Determine the [X, Y] coordinate at the center of the cell enclosing the given text.  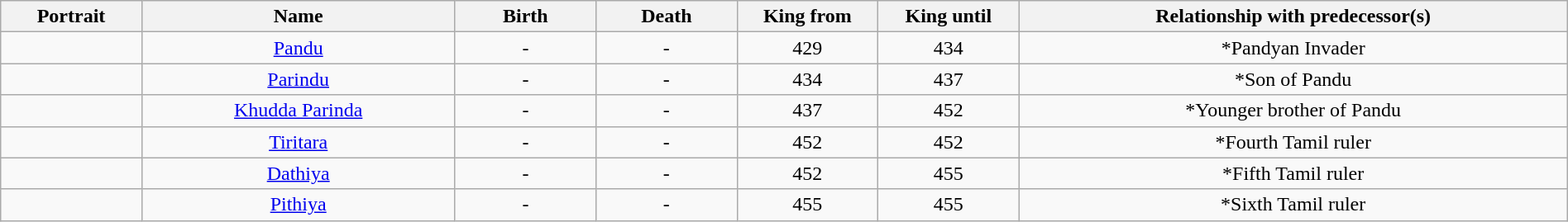
429 [807, 48]
Parindu [298, 79]
Death [667, 17]
Pithiya [298, 205]
Birth [525, 17]
*Sixth Tamil ruler [1293, 205]
King from [807, 17]
Pandu [298, 48]
*Younger brother of Pandu [1293, 111]
Dathiya [298, 173]
*Fifth Tamil ruler [1293, 173]
King until [949, 17]
*Son of Pandu [1293, 79]
Portrait [71, 17]
*Pandyan Invader [1293, 48]
*Fourth Tamil ruler [1293, 142]
Khudda Parinda [298, 111]
Relationship with predecessor(s) [1293, 17]
Name [298, 17]
Tiritara [298, 142]
